Search for the cell housing the specified text and yield its [X, Y] center coordinate. 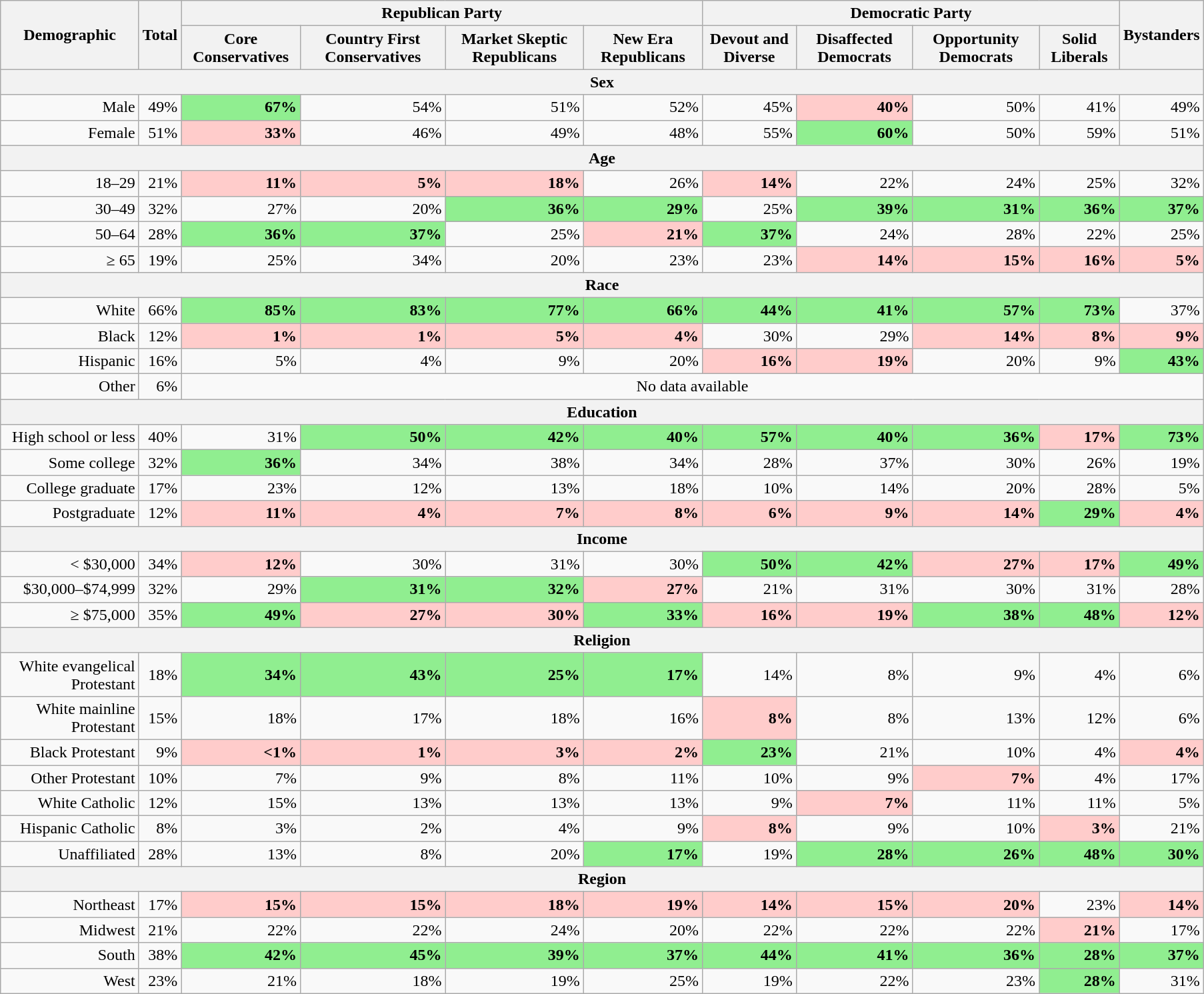
Postgraduate [70, 513]
White Catholic [70, 803]
New Era Republicans [643, 48]
Core Conservatives [241, 48]
Race [602, 285]
College graduate [70, 488]
South [70, 955]
Region [602, 879]
Female [70, 133]
White [70, 310]
≥ $75,000 [70, 615]
No data available [692, 387]
59% [1080, 133]
Other [70, 387]
Other Protestant [70, 778]
46% [373, 133]
Black [70, 335]
White evangelical Protestant [70, 675]
77% [515, 310]
Hispanic Catholic [70, 829]
85% [241, 310]
30–49 [70, 209]
Opportunity Democrats [976, 48]
18–29 [70, 183]
Education [602, 412]
Sex [602, 82]
White mainline Protestant [70, 717]
83% [373, 310]
Male [70, 107]
$30,000–$74,999 [70, 589]
Midwest [70, 930]
55% [749, 133]
Solid Liberals [1080, 48]
Northeast [70, 905]
67% [241, 107]
Devout and Diverse [749, 48]
Republican Party [442, 13]
High school or less [70, 437]
Religion [602, 640]
Disaffected Democrats [855, 48]
< $30,000 [70, 564]
≥ 65 [70, 259]
Democratic Party [911, 13]
West [70, 981]
Income [602, 539]
50–64 [70, 234]
Age [602, 158]
Total [160, 35]
52% [643, 107]
Black Protestant [70, 752]
Some college [70, 463]
Bystanders [1161, 35]
54% [373, 107]
Hispanic [70, 361]
Unaffiliated [70, 854]
Demographic [70, 35]
35% [160, 615]
<1% [241, 752]
60% [855, 133]
Market Skeptic Republicans [515, 48]
Country First Conservatives [373, 48]
